Pinpoint the cell where the given text exists, returning its [X, Y] midpoint coordinate. 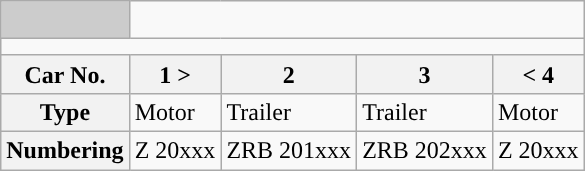
ZRB 201xxx [289, 150]
2 [289, 74]
Car No. [65, 74]
3 [425, 74]
< 4 [538, 74]
ZRB 202xxx [425, 150]
Numbering [65, 150]
Type [65, 112]
1 > [175, 74]
